Identify which cell holds the provided text, then report its (x, y) central coordinate. 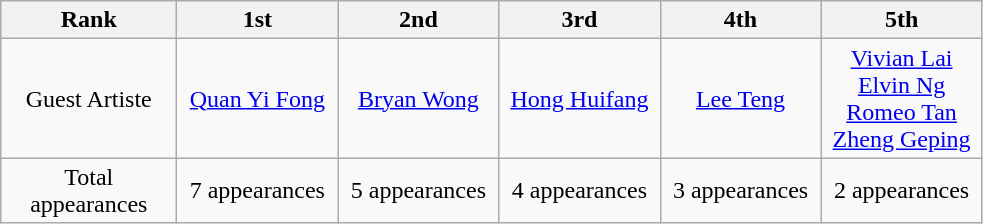
5 appearances (418, 190)
Lee Teng (740, 98)
5th (902, 20)
Bryan Wong (418, 98)
1st (258, 20)
7 appearances (258, 190)
Hong Huifang (580, 98)
4 appearances (580, 190)
Guest Artiste (89, 98)
2 appearances (902, 190)
Vivian Lai Elvin Ng Romeo Tan Zheng Geping (902, 98)
2nd (418, 20)
Quan Yi Fong (258, 98)
4th (740, 20)
Rank (89, 20)
3rd (580, 20)
3 appearances (740, 190)
Total appearances (89, 190)
